Pinpoint the cell where the given text exists, returning its (x, y) midpoint coordinate. 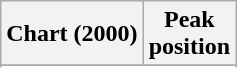
Peakposition (189, 34)
Chart (2000) (72, 34)
